Scan for the cell matching the given text and deliver its (x, y) coordinate at center. 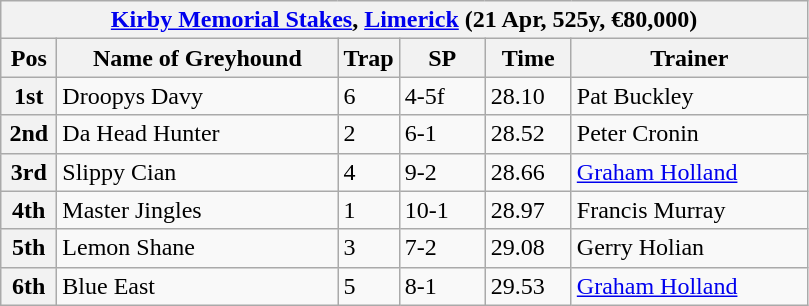
Slippy Cian (198, 172)
Trap (368, 58)
Blue East (198, 286)
1st (29, 96)
4th (29, 210)
28.66 (528, 172)
3rd (29, 172)
6th (29, 286)
2nd (29, 134)
SP (442, 58)
9-2 (442, 172)
Peter Cronin (689, 134)
4 (368, 172)
6 (368, 96)
Name of Greyhound (198, 58)
4-5f (442, 96)
Kirby Memorial Stakes, Limerick (21 Apr, 525y, €80,000) (404, 20)
5th (29, 248)
6-1 (442, 134)
28.10 (528, 96)
7-2 (442, 248)
10-1 (442, 210)
3 (368, 248)
Droopys Davy (198, 96)
2 (368, 134)
28.52 (528, 134)
1 (368, 210)
Pat Buckley (689, 96)
29.53 (528, 286)
5 (368, 286)
Francis Murray (689, 210)
Da Head Hunter (198, 134)
Time (528, 58)
Pos (29, 58)
28.97 (528, 210)
8-1 (442, 286)
Lemon Shane (198, 248)
Trainer (689, 58)
Gerry Holian (689, 248)
Master Jingles (198, 210)
29.08 (528, 248)
